For the text-containing cell, return its midpoint in [X, Y] coordinate format. 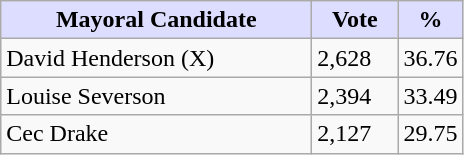
Vote [355, 20]
2,127 [355, 134]
Louise Severson [156, 96]
2,394 [355, 96]
33.49 [430, 96]
David Henderson (X) [156, 58]
2,628 [355, 58]
Cec Drake [156, 134]
29.75 [430, 134]
36.76 [430, 58]
Mayoral Candidate [156, 20]
% [430, 20]
